Extract the [X, Y] coordinate from the center of the cell holding the provided text.  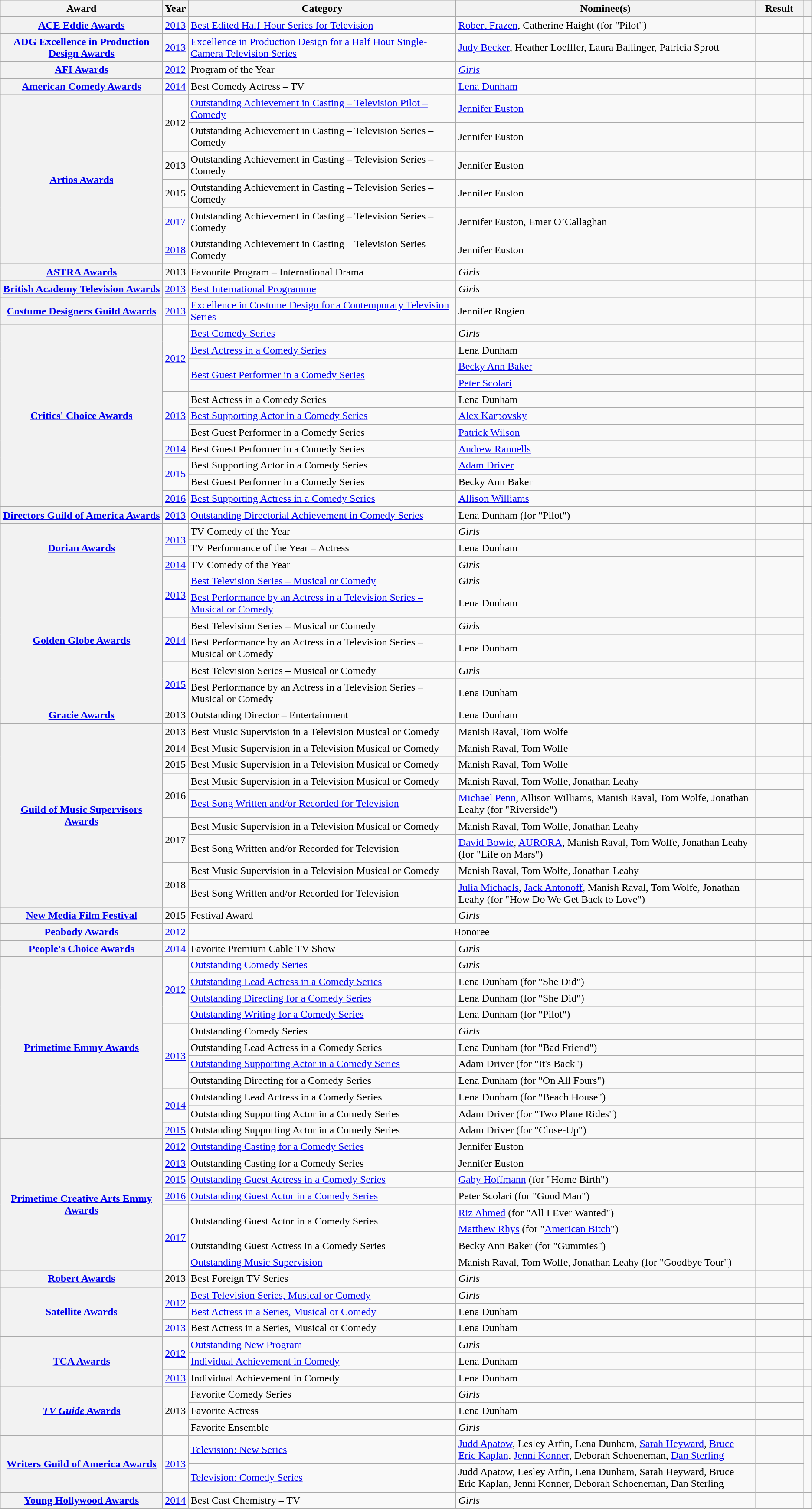
People's Choice Awards [82, 949]
Honoree [471, 932]
Outstanding Achievement in Casting – Television Pilot – Comedy [322, 108]
Best Television Series, Musical or Comedy [322, 1295]
Adam Driver (for "It's Back") [606, 1064]
Allison Williams [606, 498]
Lena Dunham (for "On All Fours") [606, 1080]
ADG Excellence in Production Design Awards [82, 48]
Favorite Comedy Series [322, 1394]
TV Performance of the Year – Actress [322, 548]
Artios Awards [82, 179]
Best Supporting Actress in a Comedy Series [322, 498]
ACE Eddie Awards [82, 25]
Peabody Awards [82, 932]
Excellence in Production Design for a Half Hour Single-Camera Television Series [322, 48]
Festival Award [322, 916]
Television: Comedy Series [322, 1478]
Robert Awards [82, 1279]
Critics' Choice Awards [82, 416]
Writers Guild of America Awards [82, 1464]
Best Comedy Actress – TV [322, 86]
Adam Driver (for "Close-Up") [606, 1130]
Year [175, 9]
Golden Globe Awards [82, 640]
Gaby Hoffmann (for "Home Birth") [606, 1180]
Primetime Emmy Awards [82, 1048]
Outstanding Writing for a Comedy Series [322, 1015]
Award [82, 9]
New Media Film Festival [82, 916]
Outstanding Director – Entertainment [322, 715]
Peter Scolari [606, 383]
Best Cast Chemistry – TV [322, 1500]
Lena Dunham (for "Beach House") [606, 1097]
Favorite Actress [322, 1411]
Dorian Awards [82, 548]
Adam Driver (for "Two Plane Rides") [606, 1113]
Directors Guild of America Awards [82, 515]
Television: New Series [322, 1450]
Outstanding New Program [322, 1345]
Best Edited Half-Hour Series for Television [322, 25]
Patrick Wilson [606, 432]
Outstanding Directorial Achievement in Comedy Series [322, 515]
Favorite Premium Cable TV Show [322, 949]
TV Guide Awards [82, 1411]
Best Comedy Series [322, 334]
Becky Ann Baker (for "Gummies") [606, 1246]
Riz Ahmed (for "All I Ever Wanted") [606, 1213]
Judy Becker, Heather Loeffler, Laura Ballinger, Patricia Sprott [606, 48]
AFI Awards [82, 70]
Gracie Awards [82, 715]
Favourite Program – International Drama [322, 272]
Peter Scolari (for "Good Man") [606, 1196]
Best Foreign TV Series [322, 1279]
Jennifer Rogien [606, 311]
Costume Designers Guild Awards [82, 311]
Michael Penn, Allison Williams, Manish Raval, Tom Wolfe, Jonathan Leahy (for "Riverside") [606, 803]
Excellence in Costume Design for a Contemporary Television Series [322, 311]
Adam Driver [606, 465]
Favorite Ensemble [322, 1427]
Outstanding Music Supervision [322, 1262]
Nominee(s) [606, 9]
Alex Karpovsky [606, 416]
Jennifer Euston, Emer O’Callaghan [606, 221]
British Academy Television Awards [82, 288]
Julia Michaels, Jack Antonoff, Manish Raval, Tom Wolfe, Jonathan Leahy (for "How Do We Get Back to Love") [606, 893]
Satellite Awards [82, 1312]
Robert Frazen, Catherine Haight (for "Pilot") [606, 25]
David Bowie, AURORA, Manish Raval, Tom Wolfe, Jonathan Leahy (for "Life on Mars") [606, 848]
ASTRA Awards [82, 272]
Andrew Rannells [606, 449]
Guild of Music Supervisors Awards [82, 815]
Best International Programme [322, 288]
Category [322, 9]
Young Hollywood Awards [82, 1500]
Program of the Year [322, 70]
Manish Raval, Tom Wolfe, Jonathan Leahy (for "Goodbye Tour") [606, 1262]
Result [779, 9]
Primetime Creative Arts Emmy Awards [82, 1204]
Lena Dunham (for "Bad Friend") [606, 1047]
TCA Awards [82, 1361]
Matthew Rhys (for "American Bitch") [606, 1229]
American Comedy Awards [82, 86]
